Output the (x, y) coordinate of the center of the cell containing the given text.  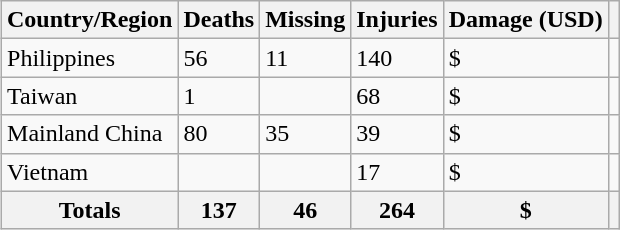
68 (397, 96)
Damage (USD) (526, 20)
35 (306, 134)
80 (219, 134)
56 (219, 58)
11 (306, 58)
Totals (90, 210)
46 (306, 210)
140 (397, 58)
Injuries (397, 20)
39 (397, 134)
Mainland China (90, 134)
264 (397, 210)
Missing (306, 20)
17 (397, 172)
1 (219, 96)
137 (219, 210)
Philippines (90, 58)
Vietnam (90, 172)
Taiwan (90, 96)
Deaths (219, 20)
Country/Region (90, 20)
